From the cell containing the given text, extract its center point as (X, Y) coordinate. 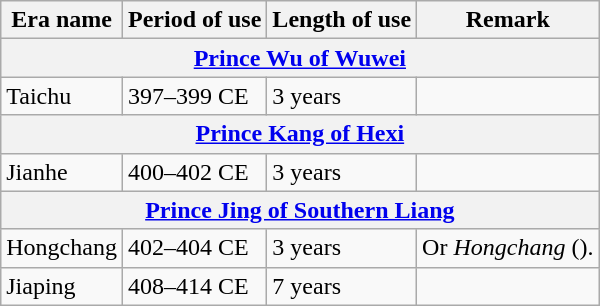
Jianhe (62, 172)
400–402 CE (194, 172)
Taichu (62, 96)
Prince Kang of Hexi (300, 134)
Hongchang (62, 248)
Era name (62, 20)
397–399 CE (194, 96)
408–414 CE (194, 286)
Remark (508, 20)
7 years (342, 286)
402–404 CE (194, 248)
Period of use (194, 20)
Or Hongchang (). (508, 248)
Jiaping (62, 286)
Prince Wu of Wuwei (300, 58)
Length of use (342, 20)
Prince Jing of Southern Liang (300, 210)
